Return the (X, Y) coordinate for the center point of the cell that contains the specified text.  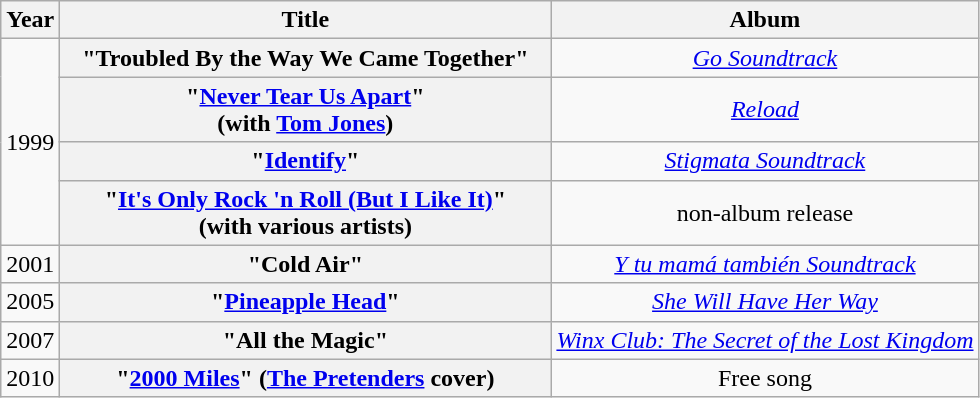
"2000 Miles" (The Pretenders cover) (306, 378)
Free song (765, 378)
"Identify" (306, 161)
2007 (30, 340)
1999 (30, 142)
Go Soundtrack (765, 58)
Reload (765, 110)
Winx Club: The Secret of the Lost Kingdom (765, 340)
"It's Only Rock 'n Roll (But I Like It)"(with various artists) (306, 212)
Stigmata Soundtrack (765, 161)
She Will Have Her Way (765, 302)
Album (765, 20)
"Troubled By the Way We Came Together" (306, 58)
non-album release (765, 212)
"Cold Air" (306, 264)
"All the Magic" (306, 340)
Year (30, 20)
Title (306, 20)
2005 (30, 302)
2010 (30, 378)
"Never Tear Us Apart"(with Tom Jones) (306, 110)
Y tu mamá también Soundtrack (765, 264)
2001 (30, 264)
"Pineapple Head" (306, 302)
